Return (x, y) of the center of cell containing provided text 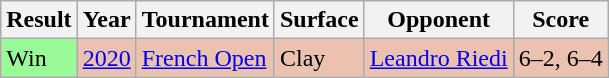
Score (560, 20)
Opponent (438, 20)
Result (39, 20)
Leandro Riedi (438, 58)
Year (106, 20)
Win (39, 58)
Clay (319, 58)
Tournament (205, 20)
2020 (106, 58)
French Open (205, 58)
Surface (319, 20)
6–2, 6–4 (560, 58)
